Extract the [X, Y] coordinate from the center of the cell holding the provided text.  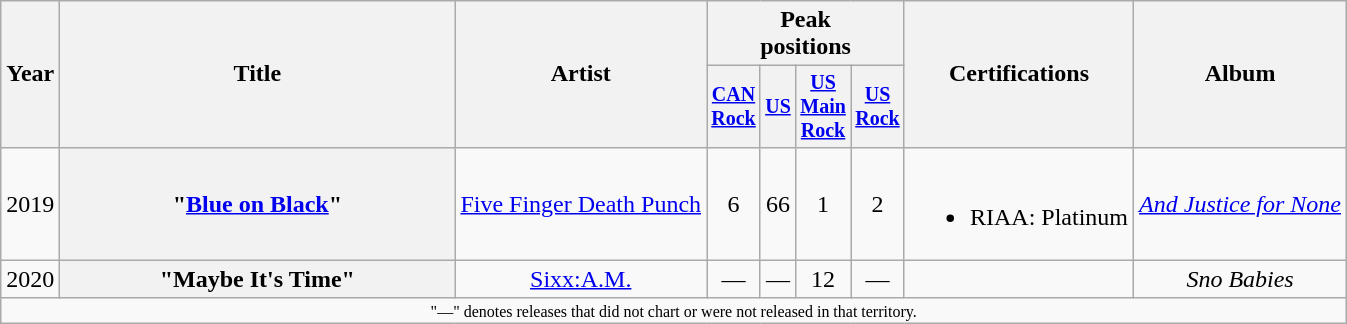
2020 [30, 279]
6 [734, 204]
Sno Babies [1240, 279]
Sixx:A.M. [581, 279]
Five Finger Death Punch [581, 204]
Album [1240, 74]
USRock [878, 106]
CANRock [734, 106]
1 [824, 204]
RIAA: Platinum [1018, 204]
"Maybe It's Time" [258, 279]
Peakpositions [806, 34]
Title [258, 74]
USMainRock [824, 106]
US [778, 106]
"—" denotes releases that did not chart or were not released in that territory. [674, 310]
Certifications [1018, 74]
66 [778, 204]
12 [824, 279]
2019 [30, 204]
2 [878, 204]
"Blue on Black" [258, 204]
And Justice for None [1240, 204]
Year [30, 74]
Artist [581, 74]
